Locate the cell with the specified text and output its [X, Y] center coordinate. 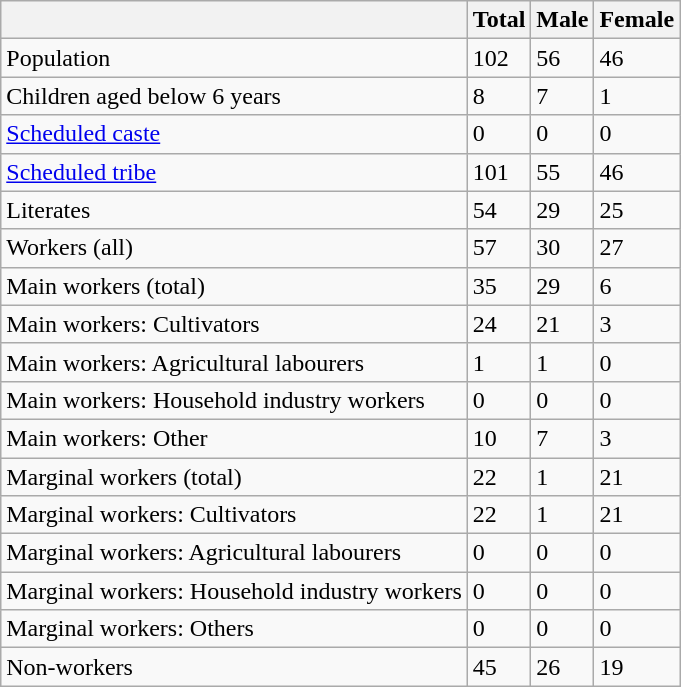
57 [499, 248]
Marginal workers: Cultivators [234, 515]
25 [637, 210]
Marginal workers: Agricultural labourers [234, 553]
Scheduled caste [234, 134]
Scheduled tribe [234, 172]
54 [499, 210]
Literates [234, 210]
101 [499, 172]
Marginal workers: Others [234, 629]
24 [499, 324]
45 [499, 667]
102 [499, 58]
55 [562, 172]
Total [499, 20]
Marginal workers (total) [234, 477]
26 [562, 667]
Non-workers [234, 667]
Children aged below 6 years [234, 96]
Workers (all) [234, 248]
Main workers: Cultivators [234, 324]
Main workers: Other [234, 438]
19 [637, 667]
30 [562, 248]
Female [637, 20]
Marginal workers: Household industry workers [234, 591]
Population [234, 58]
6 [637, 286]
27 [637, 248]
8 [499, 96]
Main workers (total) [234, 286]
35 [499, 286]
10 [499, 438]
Main workers: Household industry workers [234, 400]
Male [562, 20]
56 [562, 58]
Main workers: Agricultural labourers [234, 362]
